Search for the cell housing the specified text and yield its [X, Y] center coordinate. 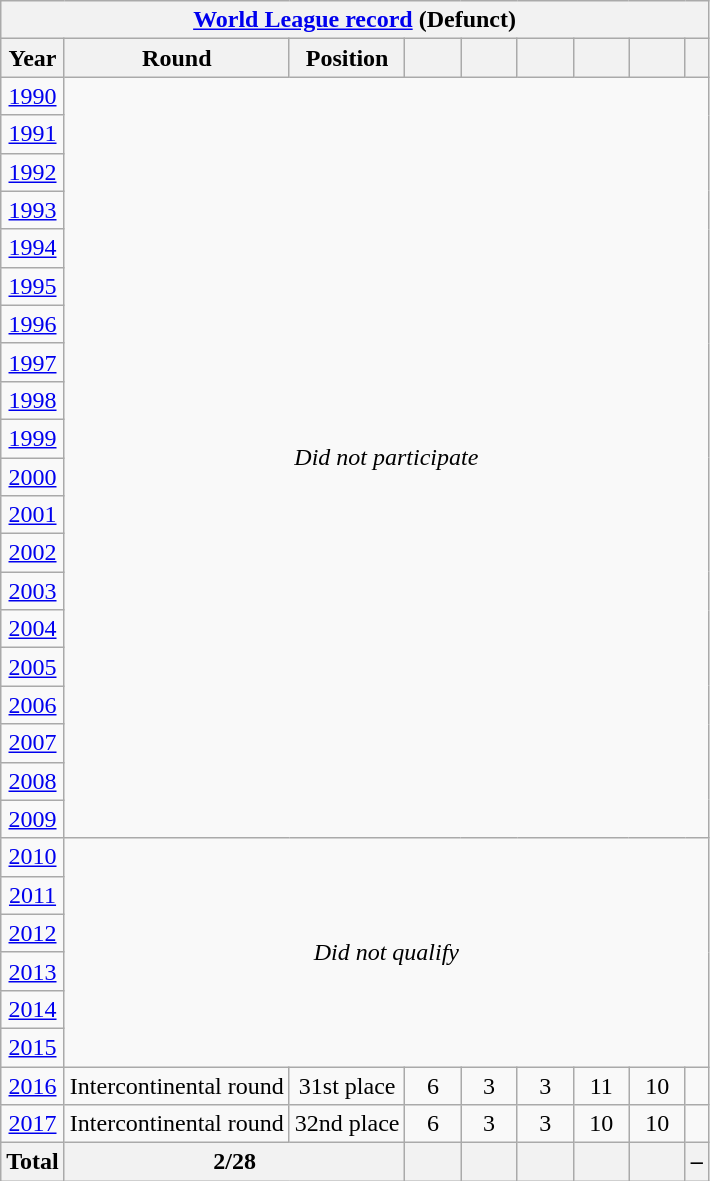
32nd place [347, 1124]
2015 [33, 1047]
World League record (Defunct) [355, 20]
1994 [33, 248]
1995 [33, 286]
Year [33, 58]
1996 [33, 324]
Position [347, 58]
2007 [33, 743]
2006 [33, 705]
2004 [33, 629]
1999 [33, 438]
2010 [33, 857]
2012 [33, 933]
Round [176, 58]
2001 [33, 515]
2013 [33, 971]
1997 [33, 362]
2016 [33, 1085]
2003 [33, 591]
2017 [33, 1124]
2008 [33, 781]
2009 [33, 819]
2/28 [234, 1162]
2011 [33, 895]
2000 [33, 477]
– [696, 1162]
1993 [33, 210]
Did not participate [386, 458]
2002 [33, 553]
1998 [33, 400]
1992 [33, 172]
11 [601, 1085]
2005 [33, 667]
1990 [33, 96]
31st place [347, 1085]
Did not qualify [386, 952]
2014 [33, 1009]
1991 [33, 134]
Total [33, 1162]
